Determine the (x, y) coordinate at the center of the cell enclosing the given text.  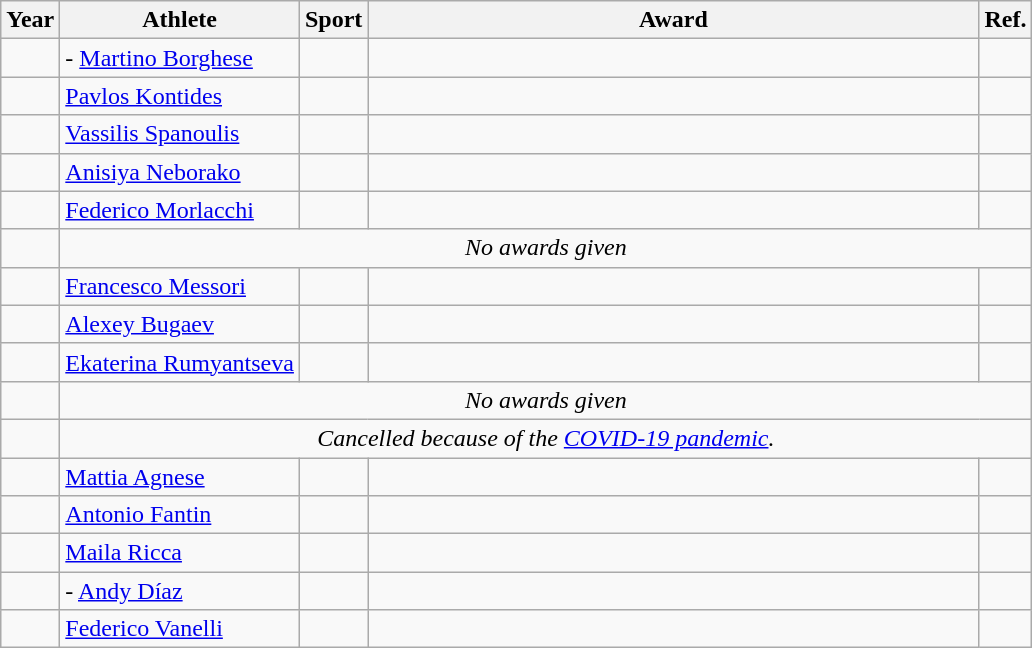
Cancelled because of the COVID-19 pandemic. (546, 438)
Federico Morlacchi (180, 210)
- Martino Borghese (180, 58)
Pavlos Kontides (180, 96)
Award (674, 20)
- Andy Díaz (180, 591)
Ref. (1006, 20)
Anisiya Neborako (180, 172)
Alexey Bugaev (180, 324)
Athlete (180, 20)
Francesco Messori (180, 286)
Mattia Agnese (180, 477)
Maila Ricca (180, 553)
Vassilis Spanoulis (180, 134)
Federico Vanelli (180, 629)
Antonio Fantin (180, 515)
Ekaterina Rumyantseva (180, 362)
Sport (333, 20)
Year (30, 20)
